For the text-containing cell, return its midpoint in [X, Y] coordinate format. 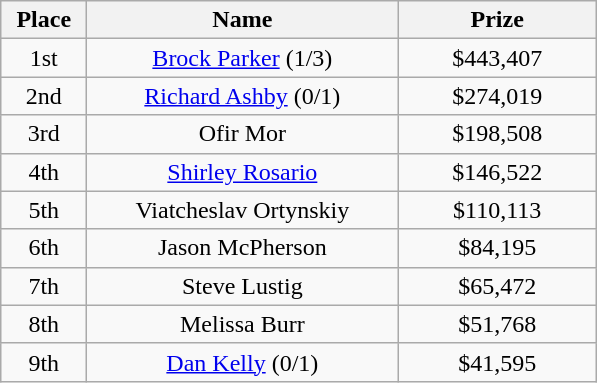
Name [242, 20]
Brock Parker (1/3) [242, 58]
Place [44, 20]
Jason McPherson [242, 248]
4th [44, 172]
$65,472 [498, 286]
Ofir Mor [242, 134]
$274,019 [498, 96]
Melissa Burr [242, 324]
$41,595 [498, 362]
3rd [44, 134]
5th [44, 210]
$110,113 [498, 210]
Steve Lustig [242, 286]
Shirley Rosario [242, 172]
8th [44, 324]
Prize [498, 20]
6th [44, 248]
Dan Kelly (0/1) [242, 362]
7th [44, 286]
$443,407 [498, 58]
$51,768 [498, 324]
1st [44, 58]
Viatcheslav Ortynskiy [242, 210]
$198,508 [498, 134]
$84,195 [498, 248]
2nd [44, 96]
9th [44, 362]
Richard Ashby (0/1) [242, 96]
$146,522 [498, 172]
